For the text-containing cell, return its midpoint in (X, Y) coordinate format. 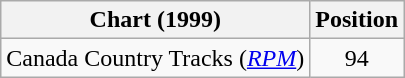
Chart (1999) (156, 20)
94 (357, 58)
Position (357, 20)
Canada Country Tracks (RPM) (156, 58)
